Pinpoint the cell where the given text exists, returning its [x, y] midpoint coordinate. 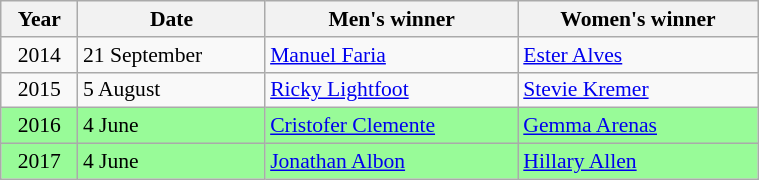
Ester Alves [638, 55]
2014 [40, 55]
Women's winner [638, 19]
Hillary Allen [638, 162]
Cristofer Clemente [392, 126]
Jonathan Albon [392, 162]
Men's winner [392, 19]
2017 [40, 162]
2015 [40, 90]
5 August [172, 90]
Manuel Faria [392, 55]
Stevie Kremer [638, 90]
Date [172, 19]
21 September [172, 55]
Ricky Lightfoot [392, 90]
Gemma Arenas [638, 126]
2016 [40, 126]
Year [40, 19]
